Search for the cell housing the specified text and yield its (x, y) center coordinate. 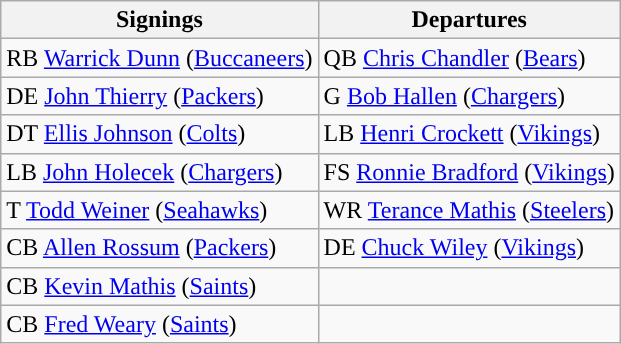
G Bob Hallen (Chargers) (469, 96)
DE Chuck Wiley (Vikings) (469, 248)
LB John Holecek (Chargers) (160, 172)
FS Ronnie Bradford (Vikings) (469, 172)
DE John Thierry (Packers) (160, 96)
T Todd Weiner (Seahawks) (160, 210)
RB Warrick Dunn (Buccaneers) (160, 58)
CB Allen Rossum (Packers) (160, 248)
Signings (160, 20)
WR Terance Mathis (Steelers) (469, 210)
DT Ellis Johnson (Colts) (160, 134)
CB Kevin Mathis (Saints) (160, 286)
QB Chris Chandler (Bears) (469, 58)
CB Fred Weary (Saints) (160, 324)
LB Henri Crockett (Vikings) (469, 134)
Departures (469, 20)
